Output the [X, Y] coordinate of the center of the cell containing the given text.  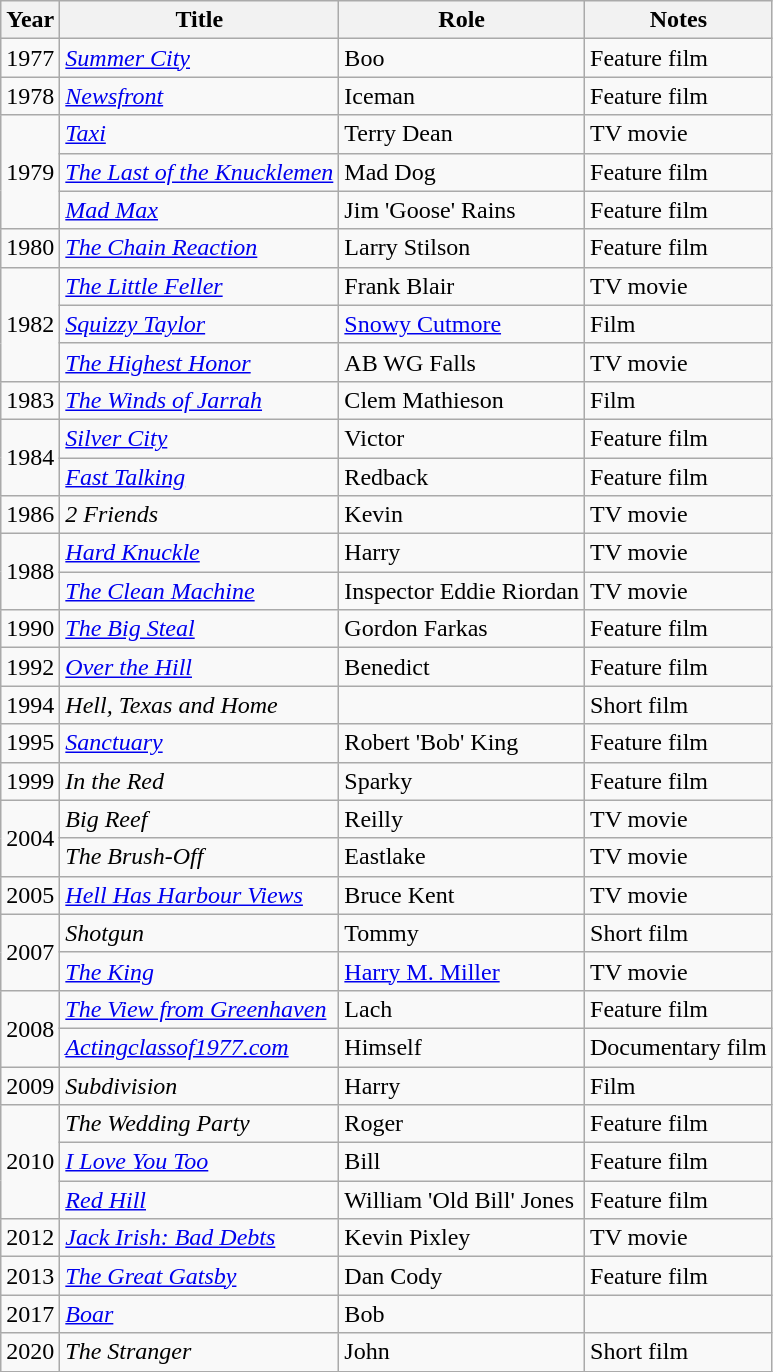
Role [462, 20]
The Stranger [200, 1352]
Newsfront [200, 96]
Shotgun [200, 933]
Kevin [462, 515]
Mad Max [200, 210]
Sanctuary [200, 743]
1990 [30, 629]
The View from Greenhaven [200, 1009]
Bill [462, 1162]
2 Friends [200, 515]
Himself [462, 1047]
Robert 'Bob' King [462, 743]
1988 [30, 572]
Title [200, 20]
Inspector Eddie Riordan [462, 591]
Terry Dean [462, 134]
2008 [30, 1028]
Sparky [462, 781]
Gordon Farkas [462, 629]
In the Red [200, 781]
2004 [30, 838]
Boar [200, 1314]
Jim 'Goose' Rains [462, 210]
1999 [30, 781]
Summer City [200, 58]
1977 [30, 58]
2010 [30, 1162]
Year [30, 20]
The Great Gatsby [200, 1276]
Hell Has Harbour Views [200, 895]
1983 [30, 400]
Victor [462, 438]
2009 [30, 1085]
Taxi [200, 134]
Hard Knuckle [200, 553]
Redback [462, 477]
The Chain Reaction [200, 248]
Silver City [200, 438]
1992 [30, 667]
2012 [30, 1238]
Clem Mathieson [462, 400]
2017 [30, 1314]
1982 [30, 324]
Fast Talking [200, 477]
Dan Cody [462, 1276]
Jack Irish: Bad Debts [200, 1238]
Actingclassof1977.com [200, 1047]
Kevin Pixley [462, 1238]
Squizzy Taylor [200, 324]
Harry M. Miller [462, 971]
Documentary film [679, 1047]
Lach [462, 1009]
1978 [30, 96]
1984 [30, 457]
AB WG Falls [462, 362]
The Clean Machine [200, 591]
2005 [30, 895]
1980 [30, 248]
Reilly [462, 819]
Subdivision [200, 1085]
Mad Dog [462, 172]
The Highest Honor [200, 362]
Over the Hill [200, 667]
Iceman [462, 96]
John [462, 1352]
Tommy [462, 933]
1995 [30, 743]
Frank Blair [462, 286]
Notes [679, 20]
Boo [462, 58]
The Brush-Off [200, 857]
Big Reef [200, 819]
The Last of the Knucklemen [200, 172]
William 'Old Bill' Jones [462, 1200]
Hell, Texas and Home [200, 705]
I Love You Too [200, 1162]
2013 [30, 1276]
Larry Stilson [462, 248]
Red Hill [200, 1200]
1979 [30, 172]
The Wedding Party [200, 1124]
Benedict [462, 667]
1986 [30, 515]
2020 [30, 1352]
Roger [462, 1124]
Eastlake [462, 857]
The Winds of Jarrah [200, 400]
The King [200, 971]
The Big Steal [200, 629]
Bruce Kent [462, 895]
Bob [462, 1314]
The Little Feller [200, 286]
Snowy Cutmore [462, 324]
1994 [30, 705]
2007 [30, 952]
